Capture the cell that displays the provided text and extract its (X, Y) central coordinate. 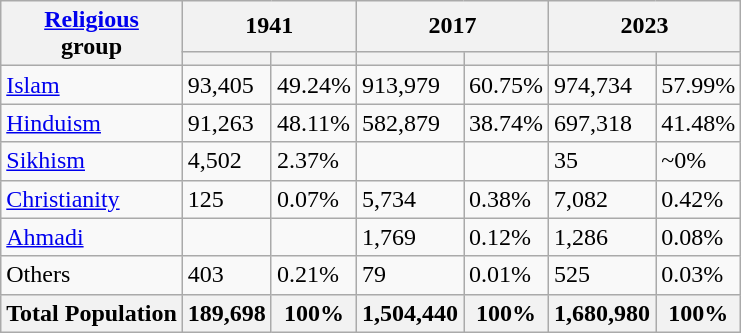
0.42% (698, 199)
91,263 (226, 123)
0.12% (506, 237)
79 (410, 275)
Ahmadi (92, 237)
403 (226, 275)
49.24% (314, 85)
1,680,980 (602, 313)
Christianity (92, 199)
1,769 (410, 237)
60.75% (506, 85)
0.08% (698, 237)
1941 (269, 26)
Hinduism (92, 123)
Total Population (92, 313)
697,318 (602, 123)
913,979 (410, 85)
93,405 (226, 85)
189,698 (226, 313)
41.48% (698, 123)
0.38% (506, 199)
2017 (452, 26)
525 (602, 275)
2023 (645, 26)
0.03% (698, 275)
Sikhism (92, 161)
0.21% (314, 275)
125 (226, 199)
0.07% (314, 199)
Others (92, 275)
2.37% (314, 161)
38.74% (506, 123)
Islam (92, 85)
35 (602, 161)
~0% (698, 161)
7,082 (602, 199)
582,879 (410, 123)
57.99% (698, 85)
974,734 (602, 85)
1,504,440 (410, 313)
48.11% (314, 123)
Religiousgroup (92, 34)
0.01% (506, 275)
1,286 (602, 237)
4,502 (226, 161)
5,734 (410, 199)
